Determine the [x, y] coordinate at the center of the cell enclosing the given text.  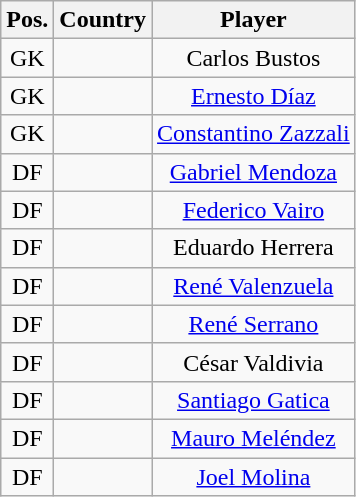
Carlos Bustos [254, 58]
Federico Vairo [254, 210]
Santiago Gatica [254, 400]
René Valenzuela [254, 286]
René Serrano [254, 324]
Eduardo Herrera [254, 248]
Player [254, 20]
Country [103, 20]
Joel Molina [254, 477]
César Valdivia [254, 362]
Gabriel Mendoza [254, 172]
Ernesto Díaz [254, 96]
Pos. [28, 20]
Constantino Zazzali [254, 134]
Mauro Meléndez [254, 438]
